Identify which cell holds the provided text, then report its [X, Y] central coordinate. 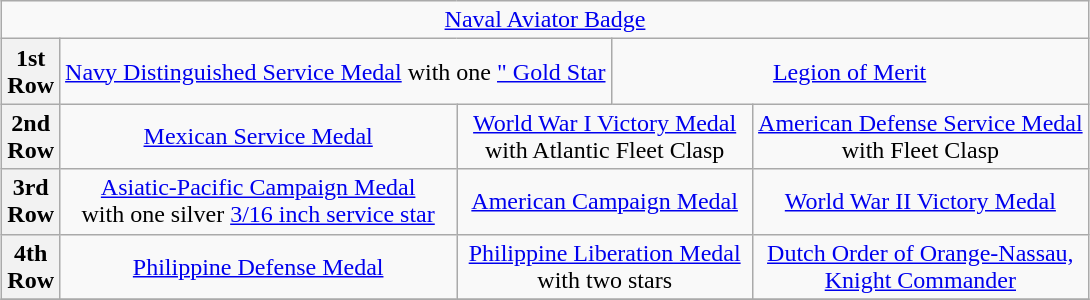
3rdRow [31, 202]
Dutch Order of Orange-Nassau, Knight Commander [921, 266]
Mexican Service Medal [258, 136]
Navy Distinguished Service Medal with one " Gold Star [336, 72]
World War II Victory Medal [921, 202]
Legion of Merit [850, 72]
American Campaign Medal [605, 202]
Naval Aviator Badge [545, 20]
2ndRow [31, 136]
4thRow [31, 266]
1stRow [31, 72]
American Defense Service Medal with Fleet Clasp [921, 136]
World War I Victory Medal with Atlantic Fleet Clasp [605, 136]
Philippine Defense Medal [258, 266]
Asiatic-Pacific Campaign Medal with one silver 3/16 inch service star [258, 202]
Philippine Liberation Medal with two stars [605, 266]
